Find where the given text appears and provide that cell's center as [X, Y] coordinate. 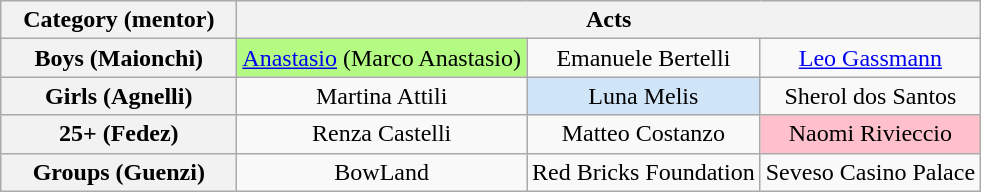
Anastasio (Marco Anastasio) [382, 58]
Acts [609, 20]
Groups (Guenzi) [119, 172]
Renza Castelli [382, 134]
BowLand [382, 172]
Martina Attili [382, 96]
Boys (Maionchi) [119, 58]
Seveso Casino Palace [870, 172]
Emanuele Bertelli [643, 58]
25+ (Fedez) [119, 134]
Category (mentor) [119, 20]
Sherol dos Santos [870, 96]
Leo Gassmann [870, 58]
Naomi Rivieccio [870, 134]
Girls (Agnelli) [119, 96]
Red Bricks Foundation [643, 172]
Matteo Costanzo [643, 134]
Luna Melis [643, 96]
